Pinpoint the cell where the given text exists, returning its [X, Y] midpoint coordinate. 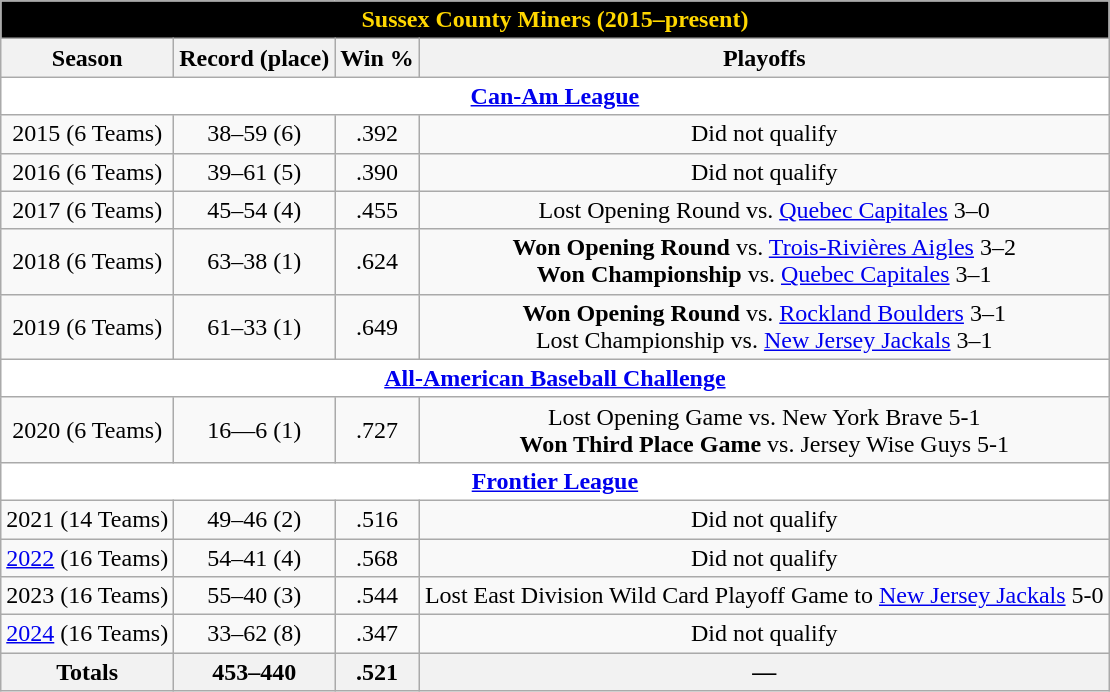
.568 [378, 557]
45–54 (4) [254, 210]
2018 (6 Teams) [88, 262]
Lost Opening Game vs. New York Brave 5-1 Won Third Place Game vs. Jersey Wise Guys 5-1 [764, 430]
2023 (16 Teams) [88, 596]
Won Opening Round vs. Trois-Rivières Aigles 3–2 Won Championship vs. Quebec Capitales 3–1 [764, 262]
.727 [378, 430]
453–440 [254, 672]
Frontier League [555, 481]
54–41 (4) [254, 557]
Season [88, 58]
Record (place) [254, 58]
All-American Baseball Challenge [555, 378]
2016 (6 Teams) [88, 172]
Sussex County Miners (2015–present) [555, 20]
.649 [378, 326]
2021 (14 Teams) [88, 519]
.544 [378, 596]
.516 [378, 519]
49–46 (2) [254, 519]
61–33 (1) [254, 326]
Totals [88, 672]
2022 (16 Teams) [88, 557]
.624 [378, 262]
2020 (6 Teams) [88, 430]
Win % [378, 58]
33–62 (8) [254, 634]
63–38 (1) [254, 262]
38–59 (6) [254, 134]
.347 [378, 634]
39–61 (5) [254, 172]
2017 (6 Teams) [88, 210]
Lost Opening Round vs. Quebec Capitales 3–0 [764, 210]
Lost East Division Wild Card Playoff Game to New Jersey Jackals 5-0 [764, 596]
Playoffs [764, 58]
.392 [378, 134]
— [764, 672]
2019 (6 Teams) [88, 326]
2024 (16 Teams) [88, 634]
.521 [378, 672]
.455 [378, 210]
2015 (6 Teams) [88, 134]
Won Opening Round vs. Rockland Boulders 3–1 Lost Championship vs. New Jersey Jackals 3–1 [764, 326]
55–40 (3) [254, 596]
Can-Am League [555, 96]
.390 [378, 172]
16—6 (1) [254, 430]
